Output the [X, Y] coordinate of the center of the cell containing the given text.  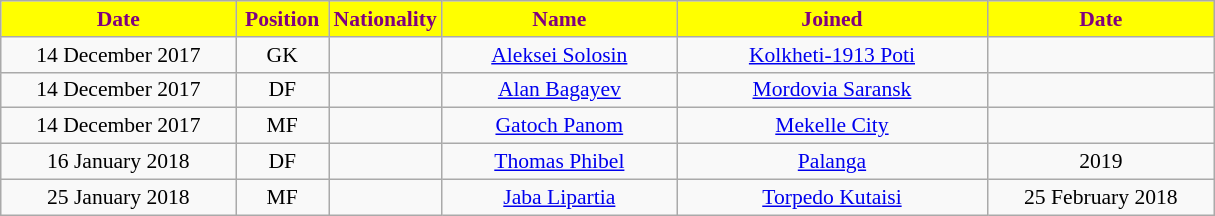
GK [282, 55]
Nationality [384, 19]
Kolkheti-1913 Poti [832, 55]
Gatoch Panom [560, 126]
2019 [1101, 162]
Alan Bagayev [560, 90]
Torpedo Kutaisi [832, 197]
Mekelle City [832, 126]
Mordovia Saransk [832, 90]
Palanga [832, 162]
Joined [832, 19]
Aleksei Solosin [560, 55]
Name [560, 19]
16 January 2018 [118, 162]
25 February 2018 [1101, 197]
Jaba Lipartia [560, 197]
25 January 2018 [118, 197]
Position [282, 19]
Thomas Phibel [560, 162]
